Capture the cell that displays the provided text and extract its (X, Y) central coordinate. 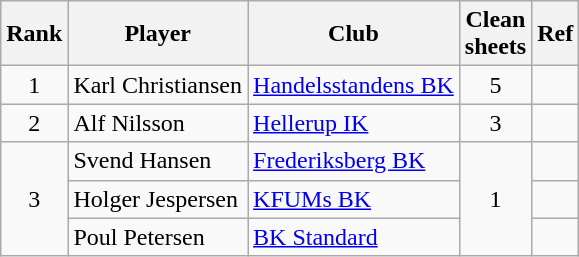
Holger Jespersen (158, 199)
KFUMs BK (354, 199)
BK Standard (354, 237)
Handelsstandens BK (354, 85)
Cleansheets (495, 34)
2 (34, 123)
Karl Christiansen (158, 85)
Svend Hansen (158, 161)
5 (495, 85)
Poul Petersen (158, 237)
Rank (34, 34)
Club (354, 34)
Frederiksberg BK (354, 161)
Hellerup IK (354, 123)
Ref (556, 34)
Alf Nilsson (158, 123)
Player (158, 34)
